Output the [x, y] coordinate of the center of the cell containing the given text.  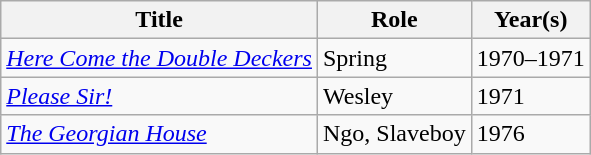
Year(s) [530, 20]
Here Come the Double Deckers [160, 58]
1970–1971 [530, 58]
Role [394, 20]
Please Sir! [160, 96]
Wesley [394, 96]
1976 [530, 134]
Title [160, 20]
The Georgian House [160, 134]
1971 [530, 96]
Spring [394, 58]
Ngo, Slaveboy [394, 134]
